Capture the cell that displays the provided text and extract its (X, Y) central coordinate. 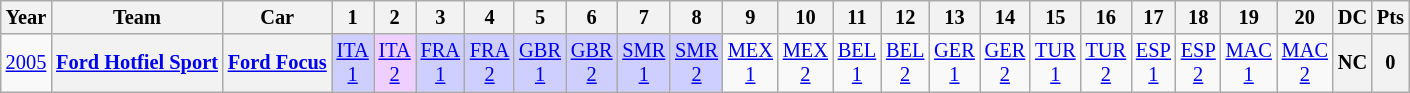
18 (1198, 17)
2 (395, 17)
GBR1 (540, 63)
19 (1249, 17)
3 (440, 17)
Ford Focus (278, 63)
BEL2 (905, 63)
8 (696, 17)
MAC2 (1305, 63)
11 (857, 17)
7 (644, 17)
6 (592, 17)
GER1 (954, 63)
Ford Hotfiel Sport (137, 63)
1 (353, 17)
SMR2 (696, 63)
5 (540, 17)
TUR2 (1106, 63)
DC (1352, 17)
SMR1 (644, 63)
ITA1 (353, 63)
ESP2 (1198, 63)
10 (806, 17)
GER2 (1005, 63)
17 (1154, 17)
Year (26, 17)
TUR1 (1055, 63)
0 (1390, 63)
ITA2 (395, 63)
NC (1352, 63)
GBR2 (592, 63)
9 (750, 17)
12 (905, 17)
Car (278, 17)
15 (1055, 17)
2005 (26, 63)
13 (954, 17)
MEX2 (806, 63)
FRA1 (440, 63)
14 (1005, 17)
20 (1305, 17)
FRA2 (490, 63)
MEX1 (750, 63)
ESP1 (1154, 63)
Team (137, 17)
16 (1106, 17)
4 (490, 17)
Pts (1390, 17)
MAC1 (1249, 63)
BEL1 (857, 63)
